Search for the cell housing the specified text and yield its [X, Y] center coordinate. 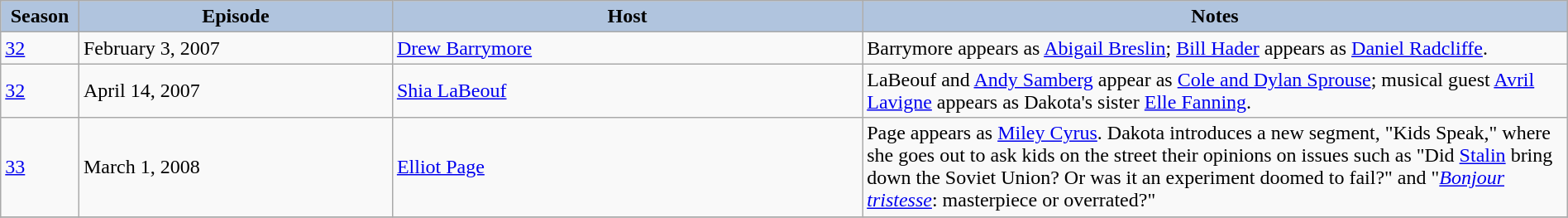
Shia LaBeouf [627, 91]
33 [40, 167]
Season [40, 17]
Elliot Page [627, 167]
Notes [1216, 17]
LaBeouf and Andy Samberg appear as Cole and Dylan Sprouse; musical guest Avril Lavigne appears as Dakota's sister Elle Fanning. [1216, 91]
Drew Barrymore [627, 48]
February 3, 2007 [235, 48]
April 14, 2007 [235, 91]
Barrymore appears as Abigail Breslin; Bill Hader appears as Daniel Radcliffe. [1216, 48]
March 1, 2008 [235, 167]
Episode [235, 17]
Host [627, 17]
